Output the (X, Y) coordinate of the center of the cell containing the given text.  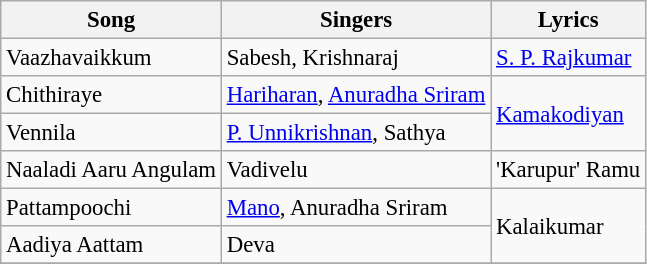
Vadivelu (356, 170)
Hariharan, Anuradha Sriram (356, 95)
Sabesh, Krishnaraj (356, 58)
Vennila (112, 133)
Deva (356, 245)
Kalaikumar (568, 226)
Vaazhavaikkum (112, 58)
Lyrics (568, 20)
Song (112, 20)
'Karupur' Ramu (568, 170)
S. P. Rajkumar (568, 58)
Kamakodiyan (568, 114)
Singers (356, 20)
Chithiraye (112, 95)
Mano, Anuradha Sriram (356, 208)
P. Unnikrishnan, Sathya (356, 133)
Aadiya Aattam (112, 245)
Naaladi Aaru Angulam (112, 170)
Pattampoochi (112, 208)
